Identify which cell holds the provided text, then report its [X, Y] central coordinate. 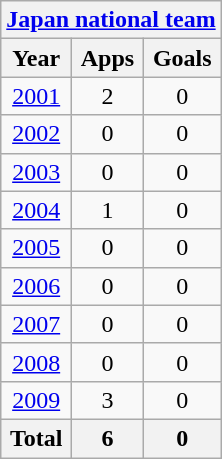
Goals [182, 58]
3 [108, 400]
2004 [36, 210]
Total [36, 438]
2007 [36, 324]
Apps [108, 58]
2003 [36, 172]
2002 [36, 134]
2001 [36, 96]
Year [36, 58]
6 [108, 438]
1 [108, 210]
Japan national team [111, 20]
2009 [36, 400]
2 [108, 96]
2006 [36, 286]
2005 [36, 248]
2008 [36, 362]
